Find where the given text appears and provide that cell's center as [X, Y] coordinate. 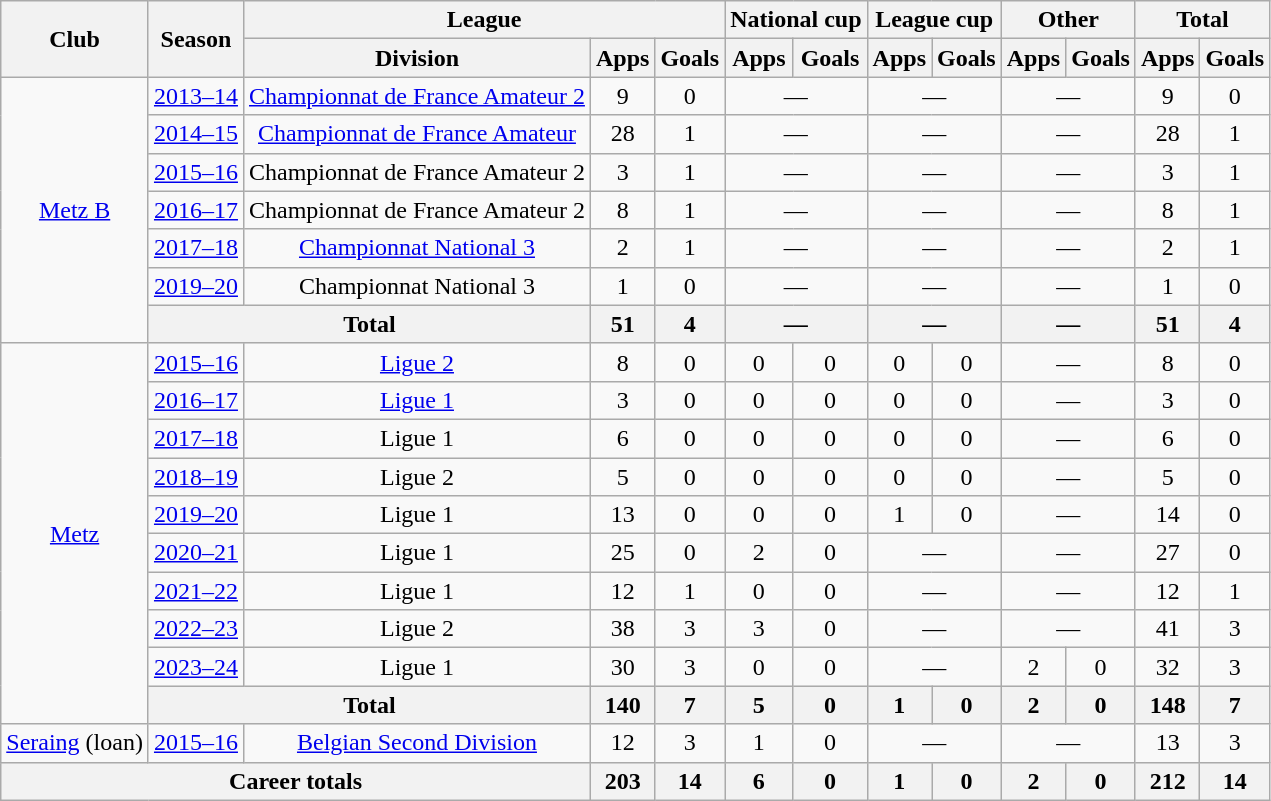
41 [1167, 629]
30 [622, 667]
212 [1167, 781]
148 [1167, 705]
2014–15 [196, 134]
2021–22 [196, 591]
2020–21 [196, 553]
2013–14 [196, 96]
Division [416, 58]
203 [622, 781]
Belgian Second Division [416, 743]
2023–24 [196, 667]
2018–19 [196, 477]
Metz [75, 534]
League cup [934, 20]
38 [622, 629]
32 [1167, 667]
Career totals [296, 781]
140 [622, 705]
League [484, 20]
Club [75, 39]
Seraing (loan) [75, 743]
25 [622, 553]
Other [1068, 20]
Season [196, 39]
National cup [796, 20]
2022–23 [196, 629]
27 [1167, 553]
Metz B [75, 210]
Championnat de France Amateur [416, 134]
